Locate the cell with the specified text and output its [X, Y] center coordinate. 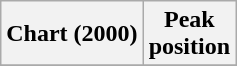
Peakposition [189, 34]
Chart (2000) [72, 34]
